Locate the cell with the specified text and output its (X, Y) center coordinate. 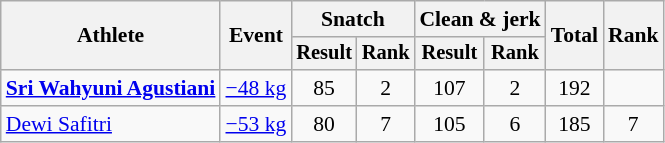
−53 kg (256, 124)
105 (449, 124)
192 (574, 88)
80 (324, 124)
−48 kg (256, 88)
Sri Wahyuni Agustiani (111, 88)
Athlete (111, 36)
Total (574, 36)
Clean & jerk (480, 19)
Snatch (352, 19)
185 (574, 124)
6 (514, 124)
85 (324, 88)
Event (256, 36)
107 (449, 88)
Dewi Safitri (111, 124)
